Capture the cell that displays the provided text and extract its [x, y] central coordinate. 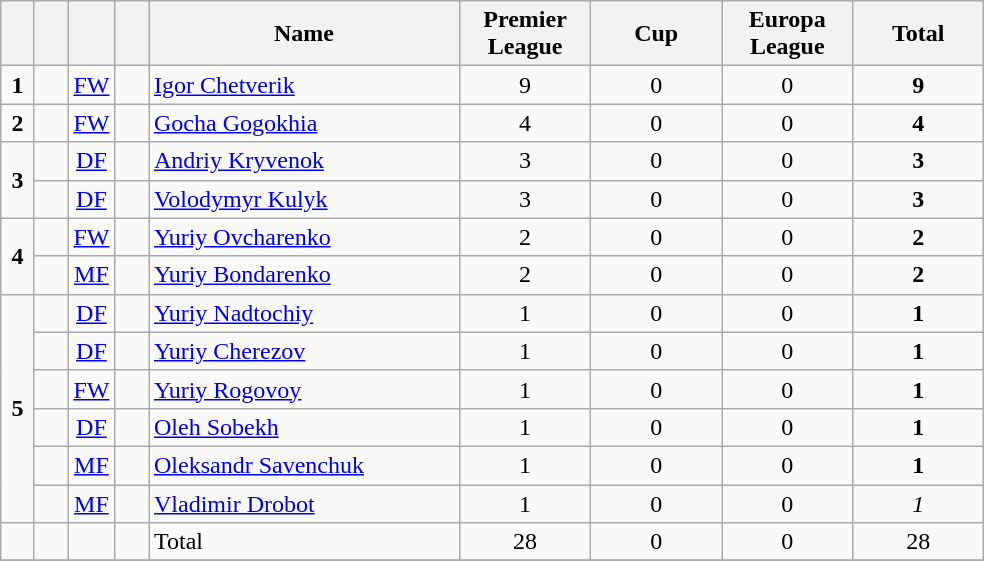
Yuriy Rogovoy [304, 389]
5 [18, 408]
Yuriy Ovcharenko [304, 237]
Andriy Kryvenok [304, 161]
Oleksandr Savenchuk [304, 465]
Oleh Sobekh [304, 427]
Vladimir Drobot [304, 503]
Premier League [526, 34]
Gocha Gogokhia [304, 123]
Name [304, 34]
Igor Chetverik [304, 85]
Volodymyr Kulyk [304, 199]
Yuriy Bondarenko [304, 275]
Yuriy Nadtochiy [304, 313]
Yuriy Cherezov [304, 351]
Europa League [788, 34]
Cup [656, 34]
